Extract the (x, y) coordinate from the center of the cell holding the provided text.  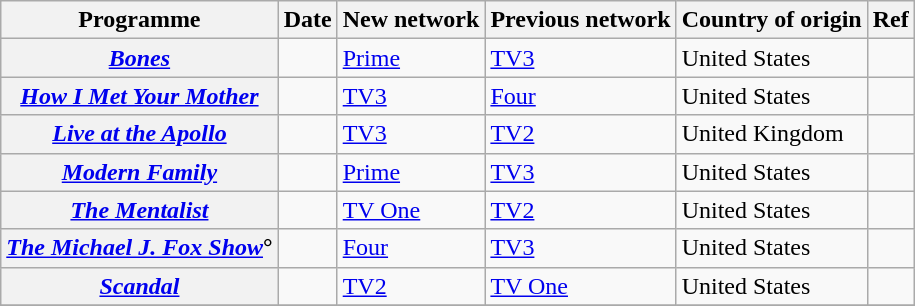
United Kingdom (772, 134)
Ref (890, 20)
Scandal (140, 286)
Live at the Apollo (140, 134)
Modern Family (140, 172)
Programme (140, 20)
New network (411, 20)
The Mentalist (140, 210)
Previous network (580, 20)
Bones (140, 58)
The Michael J. Fox Show° (140, 248)
Date (308, 20)
Country of origin (772, 20)
How I Met Your Mother (140, 96)
